Locate the cell with the specified text and output its [x, y] center coordinate. 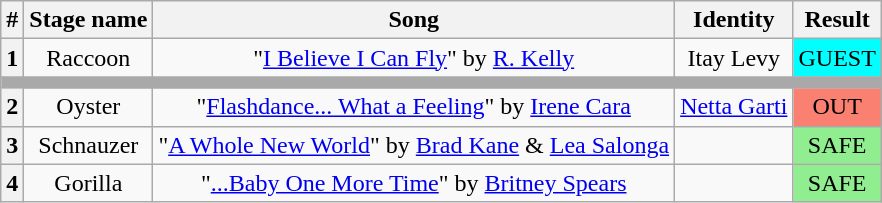
Result [837, 20]
"I Believe I Can Fly" by R. Kelly [414, 58]
Raccoon [88, 58]
# [12, 20]
Song [414, 20]
4 [12, 183]
Schnauzer [88, 145]
"Flashdance... What a Feeling" by Irene Cara [414, 107]
2 [12, 107]
1 [12, 58]
Itay Levy [734, 58]
Oyster [88, 107]
Gorilla [88, 183]
Identity [734, 20]
"A Whole New World" by Brad Kane & Lea Salonga [414, 145]
Stage name [88, 20]
OUT [837, 107]
Netta Garti [734, 107]
"...Baby One More Time" by Britney Spears [414, 183]
GUEST [837, 58]
3 [12, 145]
